Extract the [X, Y] coordinate from the center of the cell holding the provided text.  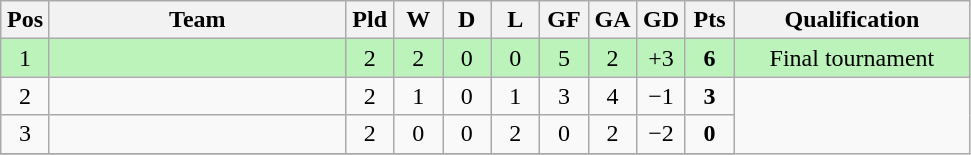
GD [662, 20]
L [516, 20]
D [466, 20]
Pld [370, 20]
4 [612, 96]
Team [197, 20]
+3 [662, 58]
Final tournament [852, 58]
GA [612, 20]
−2 [662, 134]
Pts [710, 20]
−1 [662, 96]
6 [710, 58]
5 [564, 58]
W [418, 20]
Pos [26, 20]
GF [564, 20]
Qualification [852, 20]
